Locate the cell with the specified text and output its [x, y] center coordinate. 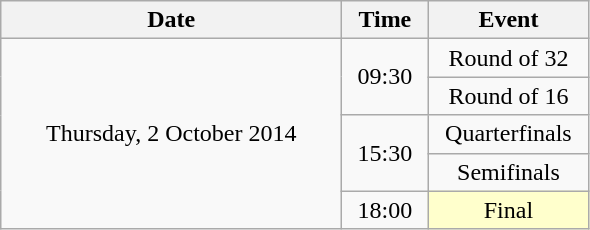
Time [385, 20]
Semifinals [508, 172]
Thursday, 2 October 2014 [172, 134]
18:00 [385, 210]
Date [172, 20]
Round of 32 [508, 58]
Round of 16 [508, 96]
09:30 [385, 77]
15:30 [385, 153]
Event [508, 20]
Final [508, 210]
Quarterfinals [508, 134]
